Return [x, y] of the center of cell containing provided text 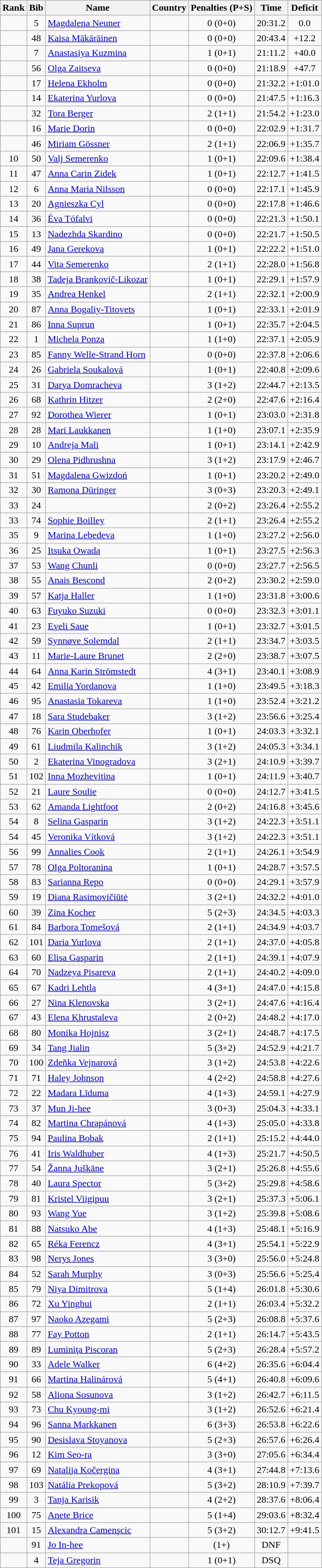
26:52.6 [271, 1410]
Naoko Azegami [97, 1319]
Darya Domracheva [97, 384]
23:52.4 [271, 701]
+5:22.9 [304, 1244]
Martina Halinárová [97, 1379]
Natália Prekopová [97, 1485]
+4:27.6 [304, 1078]
Mun Ji-hee [97, 1108]
23:49.5 [271, 686]
24:26.1 [271, 852]
24:40.2 [271, 972]
25:29.8 [271, 1184]
21:47.5 [271, 98]
+4:22.6 [304, 1063]
25:37.3 [271, 1199]
Nadezhda Skardino [97, 234]
22:37.8 [271, 354]
23:17.9 [271, 460]
22:47.6 [271, 400]
Sarianna Repo [97, 882]
+3:40.7 [304, 776]
Vita Semerenko [97, 264]
Laura Spector [97, 1184]
+5:16.9 [304, 1229]
25:26.8 [271, 1168]
23:38.7 [271, 656]
Amanda Lightfoot [97, 807]
25:04.3 [271, 1108]
Veronika Vítková [97, 837]
+4:44.0 [304, 1138]
Mari Laukkanen [97, 430]
Wang Chunli [97, 565]
23:27.2 [271, 535]
22:12.7 [271, 173]
Annalies Cook [97, 852]
+2:13.5 [304, 384]
22:21.3 [271, 219]
26:35.6 [271, 1364]
+1:51.0 [304, 249]
+2:09.6 [304, 369]
+1:23.0 [304, 113]
+1:31.7 [304, 128]
23:32.3 [271, 611]
Fanny Welle-Strand Horn [97, 354]
24:48.7 [271, 1033]
24:12.7 [271, 792]
26:08.8 [271, 1319]
+4:07.9 [304, 957]
Miriam Gössner [97, 143]
+1:56.8 [304, 264]
22:32.1 [271, 294]
26:42.7 [271, 1394]
Réka Ferencz [97, 1244]
6 [36, 189]
23:07.1 [271, 430]
23:20.3 [271, 490]
Name [97, 8]
+3:21.2 [304, 701]
+7:39.7 [304, 1485]
Kim Seo-ra [97, 1455]
Elisa Gasparin [97, 957]
Jana Gerekova [97, 249]
24:05.3 [271, 746]
+3:08.9 [304, 671]
Marie Dorin [97, 128]
+2:56.3 [304, 550]
27:44.8 [271, 1470]
+2:06.6 [304, 354]
26:14.7 [271, 1334]
+4:17.5 [304, 1033]
Kaisa Mäkäräinen [97, 38]
26:53.8 [271, 1425]
+6:21.4 [304, 1410]
+4:03.7 [304, 927]
Rank [13, 8]
Synnøve Solemdal [97, 641]
+47.7 [304, 68]
+1:38.4 [304, 158]
Tadeja Brankovič-Likozar [97, 279]
+3:57.5 [304, 867]
Inna Mozhevitina [97, 776]
23:40.1 [271, 671]
25:05.0 [271, 1123]
Sara Studebaker [97, 716]
7 [36, 53]
22:37.1 [271, 339]
Tora Berger [97, 113]
+2:00.9 [304, 294]
+3:54.9 [304, 852]
Jo In-hee [97, 1545]
Anna Maria Nilsson [97, 189]
24:28.7 [271, 867]
Deficit [304, 8]
Sophie Boilley [97, 520]
24:37.0 [271, 942]
Niya Dimitrova [97, 1289]
Ekaterina Yurlova [97, 98]
25:56.0 [271, 1259]
Haley Johnson [97, 1078]
+6:34.4 [304, 1455]
24:16.8 [271, 807]
+6:04.4 [304, 1364]
Tanja Karisik [97, 1500]
Martina Chrapánová [97, 1123]
+7:13.6 [304, 1470]
Daria Yurlova [97, 942]
+3:00.6 [304, 596]
25:56.6 [271, 1274]
+6:26.4 [304, 1440]
+4:15.8 [304, 988]
25:15.2 [271, 1138]
5 [36, 23]
Bib [36, 8]
24:34.9 [271, 927]
Laure Soulie [97, 792]
+40.0 [304, 53]
+9:41.5 [304, 1530]
22:17.1 [271, 189]
+2:01.9 [304, 309]
+2:59.0 [304, 580]
+5:57.2 [304, 1349]
23:27.7 [271, 565]
+5:24.8 [304, 1259]
Zina Kocher [97, 912]
22:44.7 [271, 384]
26:28.4 [271, 1349]
23:14.1 [271, 445]
23:32.7 [271, 626]
+2:56.5 [304, 565]
Fuyuko Suzuki [97, 611]
Xu Yinghui [97, 1304]
+4:33.8 [304, 1123]
+3:41.5 [304, 792]
Sanna Markkanen [97, 1425]
+4:16.4 [304, 1003]
Natsuko Abe [97, 1229]
Anete Brice [97, 1515]
Liudmila Kalinchik [97, 746]
Michela Ponza [97, 339]
+3:01.5 [304, 626]
+5:32.2 [304, 1304]
103 [36, 1485]
3 [36, 1500]
+1:35.7 [304, 143]
24:47.0 [271, 988]
2 [36, 761]
22:28.0 [271, 264]
+2:05.9 [304, 339]
22:21.7 [271, 234]
24:03.3 [271, 731]
20:31.2 [271, 23]
+2:04.5 [304, 324]
25:39.8 [271, 1214]
Wang Yue [97, 1214]
Emilia Yordanova [97, 686]
22:22.2 [271, 249]
Monika Hojnisz [97, 1033]
23:31.8 [271, 596]
+8:06.4 [304, 1500]
Aliona Sosunova [97, 1394]
(1+) [222, 1545]
Itsuka Owada [97, 550]
24:52.9 [271, 1048]
Inna Suprun [97, 324]
+3:32.1 [304, 731]
29:03.6 [271, 1515]
24:29.1 [271, 882]
102 [36, 776]
24:11.9 [271, 776]
+5:06.1 [304, 1199]
Marie-Laure Brunet [97, 656]
Anastasiya Kuzmina [97, 53]
Andreja Mali [97, 445]
22:06.9 [271, 143]
1 [36, 339]
26:01.8 [271, 1289]
+2:42.9 [304, 445]
24:59.1 [271, 1093]
+5:43.5 [304, 1334]
Luminiţa Piscoran [97, 1349]
24:39.1 [271, 957]
Marina Lebedeva [97, 535]
+1:50.1 [304, 219]
+2:49.1 [304, 490]
+1:45.9 [304, 189]
22:09.6 [271, 158]
+6:11.5 [304, 1394]
+1:16.3 [304, 98]
22:17.8 [271, 204]
Diana Rasimovičiūtė [97, 897]
Barbora Tomešová [97, 927]
20:43.4 [271, 38]
Paulina Bobak [97, 1138]
+1:57.9 [304, 279]
+3:39.7 [304, 761]
Olena Pidhrushna [97, 460]
23:56.6 [271, 716]
Sarah Murphy [97, 1274]
DSQ [271, 1560]
24:34.5 [271, 912]
24:47.6 [271, 1003]
+1:01.0 [304, 83]
25:21.7 [271, 1153]
Magdalena Gwizdoń [97, 475]
Time [271, 8]
Chu Kyoung-mi [97, 1410]
Anna Karin Strömstedt [97, 671]
21:32.2 [271, 83]
Desislava Stoyanova [97, 1440]
Teja Gregorin [97, 1560]
23:27.5 [271, 550]
Nerys Jones [97, 1259]
24:10.9 [271, 761]
+5:25.4 [304, 1274]
Anna Carin Zidek [97, 173]
+3:34.1 [304, 746]
Country [169, 8]
+3:03.5 [304, 641]
Anastasia Tokareva [97, 701]
22:02.9 [271, 128]
Kathrin Hitzer [97, 400]
+8:32.4 [304, 1515]
+2:49.0 [304, 475]
+4:21.7 [304, 1048]
Kristel Viigipuu [97, 1199]
Žanna Juškāne [97, 1168]
Olga Poltoranina [97, 867]
+3:01.1 [304, 611]
+2:16.4 [304, 400]
+4:27.9 [304, 1093]
+5:08.6 [304, 1214]
+4:55.6 [304, 1168]
6 (4+2) [222, 1364]
21:54.2 [271, 113]
Nadzeya Pisareva [97, 972]
25:54.1 [271, 1244]
Penalties (P+S) [222, 8]
+4:50.5 [304, 1153]
23:30.2 [271, 580]
+5:37.6 [304, 1319]
28:10.9 [271, 1485]
+12.2 [304, 38]
+2:56.0 [304, 535]
+2:35.9 [304, 430]
23:03.0 [271, 415]
24:32.2 [271, 897]
24:53.8 [271, 1063]
+1:50.5 [304, 234]
22:40.8 [271, 369]
22:35.7 [271, 324]
Eveli Saue [97, 626]
30:12.7 [271, 1530]
+4:03.3 [304, 912]
Ekaterina Vinogradova [97, 761]
Anais Bescond [97, 580]
55 [36, 580]
0.0 [304, 23]
22:33.1 [271, 309]
+1:41.5 [304, 173]
+6:09.6 [304, 1379]
Karin Oberhofer [97, 731]
+6:22.6 [304, 1425]
+5:30.6 [304, 1289]
8 [36, 822]
9 [36, 535]
Éva Tófalvi [97, 219]
27:05.6 [271, 1455]
+3:57.9 [304, 882]
Fay Potton [97, 1334]
+4:17.0 [304, 1018]
24:48.2 [271, 1018]
Katja Haller [97, 596]
+4:01.0 [304, 897]
+3:25.4 [304, 716]
Adele Walker [97, 1364]
Madara Līduma [97, 1093]
Iris Waldhuber [97, 1153]
+1:46.6 [304, 204]
Elena Khrustaleva [97, 1018]
Alexandra Camenşcic [97, 1530]
Natalija Kočergina [97, 1470]
Zdeňka Vejnarová [97, 1063]
Olga Zaitseva [97, 68]
Helena Ekholm [97, 83]
34 [36, 1048]
+4:33.1 [304, 1108]
5 (4+1) [222, 1379]
Tang Jialin [97, 1048]
24:58.8 [271, 1078]
23:20.2 [271, 475]
+2:46.7 [304, 460]
28:37.6 [271, 1500]
26:40.8 [271, 1379]
Nina Klenovska [97, 1003]
Selina Gasparin [97, 822]
Gabriela Soukalová [97, 369]
21:18.9 [271, 68]
DNF [271, 1545]
25:48.1 [271, 1229]
Valj Semerenko [97, 158]
23:34.7 [271, 641]
Ramona Düringer [97, 490]
+4:58.6 [304, 1184]
4 [36, 1560]
+3:45.6 [304, 807]
Dorothea Wierer [97, 415]
Agnieszka Cyl [97, 204]
22:29.1 [271, 279]
26:57.6 [271, 1440]
+4:09.0 [304, 972]
26:03.4 [271, 1304]
+2:31.8 [304, 415]
Magdalena Neuner [97, 23]
+4:05.8 [304, 942]
+3:18.3 [304, 686]
Kadri Lehtla [97, 988]
6 (3+3) [222, 1425]
Andrea Henkel [97, 294]
+3:07.5 [304, 656]
21:11.2 [271, 53]
Anna Bogaliy-Titovets [97, 309]
